For the text-containing cell, return its midpoint in [X, Y] coordinate format. 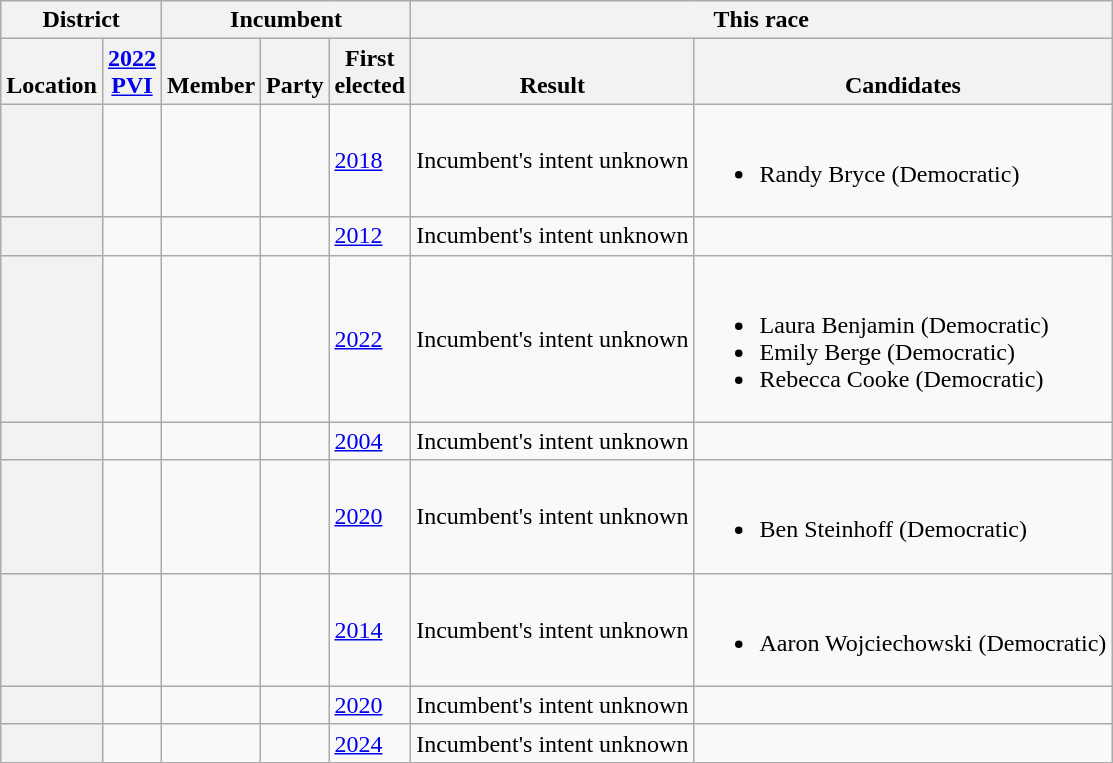
2024 [370, 743]
Ben Steinhoff (Democratic) [903, 516]
2022 [370, 338]
Randy Bryce (Democratic) [903, 160]
This race [762, 20]
Incumbent [286, 20]
Firstelected [370, 72]
District [82, 20]
2018 [370, 160]
Aaron Wojciechowski (Democratic) [903, 630]
Party [295, 72]
Result [552, 72]
Location [52, 72]
2022PVI [132, 72]
2014 [370, 630]
Candidates [903, 72]
2012 [370, 236]
Member [212, 72]
2004 [370, 441]
Laura Benjamin (Democratic)Emily Berge (Democratic)Rebecca Cooke (Democratic) [903, 338]
